Identify which cell holds the provided text, then report its [x, y] central coordinate. 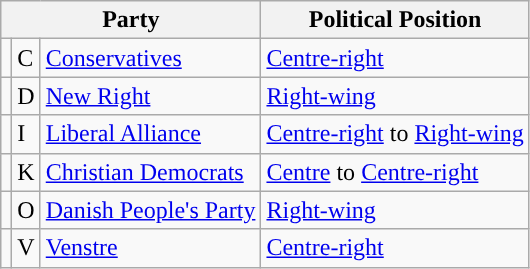
Political Position [395, 20]
V [26, 248]
Conservatives [150, 58]
Christian Democrats [150, 172]
C [26, 58]
Venstre [150, 248]
Danish People's Party [150, 210]
O [26, 210]
Centre-right to Right-wing [395, 134]
Liberal Alliance [150, 134]
Centre to Centre-right [395, 172]
D [26, 96]
New Right [150, 96]
I [26, 134]
Party [131, 20]
K [26, 172]
